Detect which cell encompasses the target text, then output its (X, Y) center coordinate. 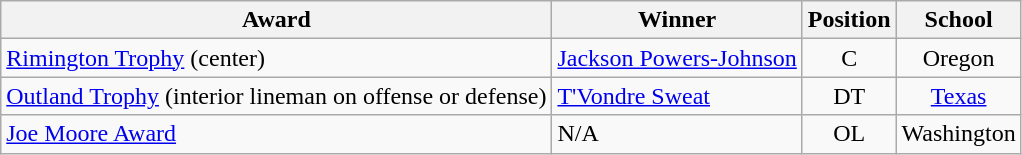
OL (849, 134)
C (849, 58)
T'Vondre Sweat (677, 96)
Position (849, 20)
School (958, 20)
Winner (677, 20)
N/A (677, 134)
Rimington Trophy (center) (276, 58)
Jackson Powers-Johnson (677, 58)
Joe Moore Award (276, 134)
DT (849, 96)
Washington (958, 134)
Oregon (958, 58)
Outland Trophy (interior lineman on offense or defense) (276, 96)
Texas (958, 96)
Award (276, 20)
